Return the [x, y] coordinate for the center point of the cell that contains the specified text.  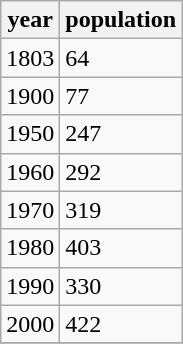
247 [121, 134]
1970 [30, 210]
1950 [30, 134]
population [121, 20]
77 [121, 96]
1980 [30, 248]
319 [121, 210]
1803 [30, 58]
1900 [30, 96]
330 [121, 286]
1990 [30, 286]
403 [121, 248]
year [30, 20]
1960 [30, 172]
422 [121, 324]
64 [121, 58]
292 [121, 172]
2000 [30, 324]
